Locate the cell with the specified text and output its [X, Y] center coordinate. 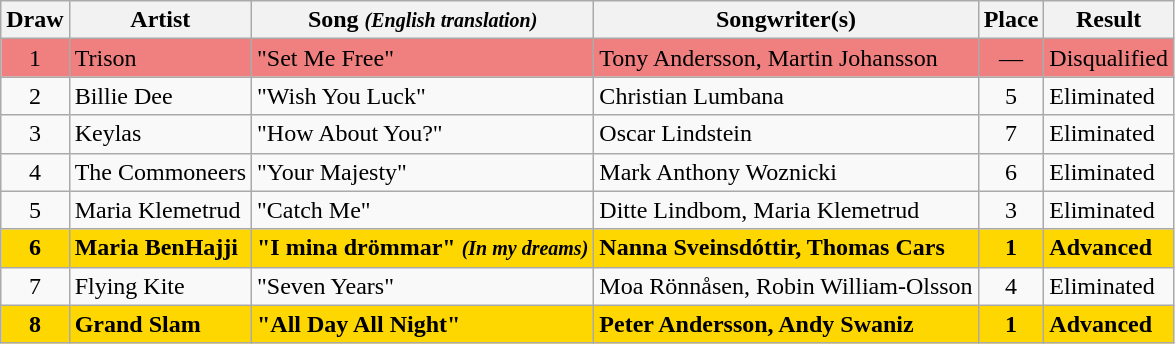
Draw [35, 20]
Artist [160, 20]
Maria Klemetrud [160, 210]
Maria BenHajji [160, 248]
Ditte Lindbom, Maria Klemetrud [786, 210]
"I mina drömmar" (In my dreams) [423, 248]
Christian Lumbana [786, 96]
Grand Slam [160, 324]
"Seven Years" [423, 286]
2 [35, 96]
Billie Dee [160, 96]
The Commoneers [160, 172]
Disqualified [1109, 58]
"All Day All Night" [423, 324]
Nanna Sveinsdóttir, Thomas Cars [786, 248]
Tony Andersson, Martin Johansson [786, 58]
"Your Majesty" [423, 172]
"How About You?" [423, 134]
Songwriter(s) [786, 20]
Song (English translation) [423, 20]
Mark Anthony Woznicki [786, 172]
"Set Me Free" [423, 58]
Oscar Lindstein [786, 134]
Place [1011, 20]
Moa Rönnåsen, Robin William-Olsson [786, 286]
Flying Kite [160, 286]
— [1011, 58]
Keylas [160, 134]
"Catch Me" [423, 210]
Trison [160, 58]
8 [35, 324]
Result [1109, 20]
Peter Andersson, Andy Swaniz [786, 324]
"Wish You Luck" [423, 96]
